Search for the cell housing the specified text and yield its [X, Y] center coordinate. 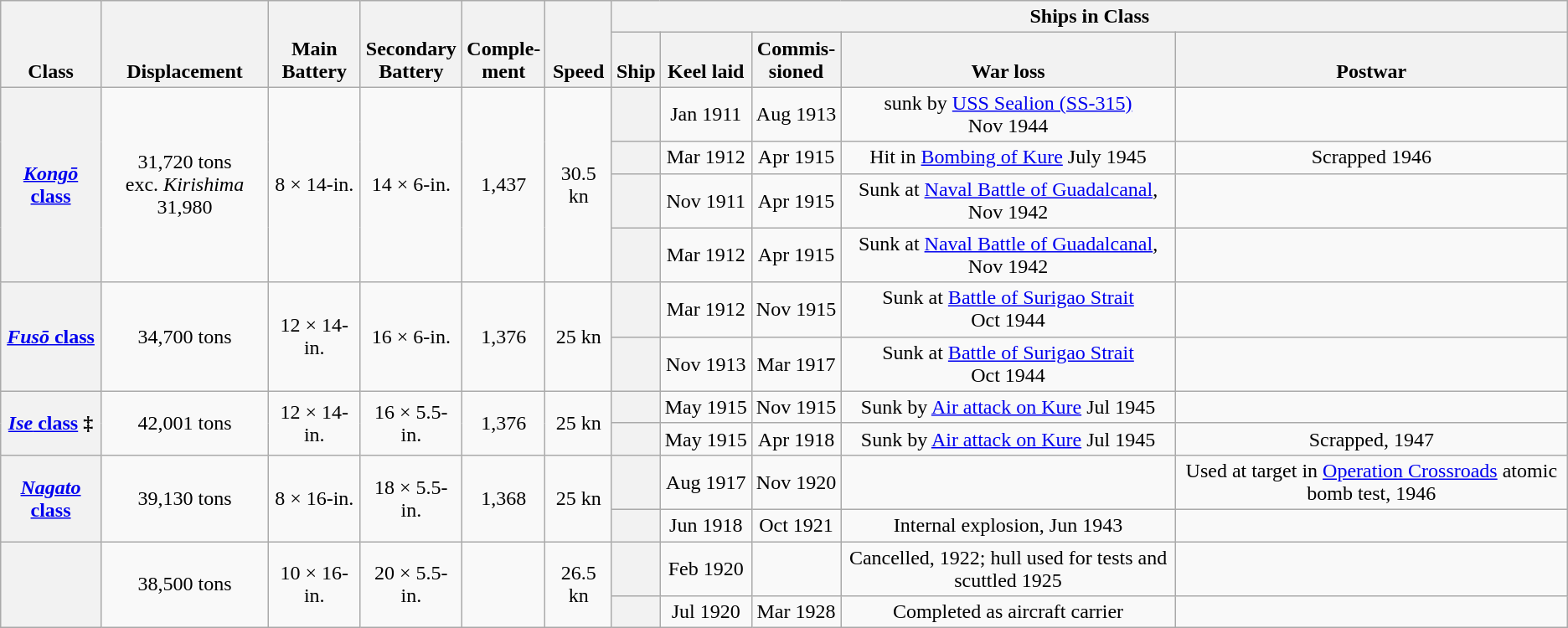
42,001 tons [184, 423]
Oct 1921 [796, 525]
8 × 16-in. [315, 497]
Comple-ment [504, 44]
Nov 1913 [705, 363]
Ise class ‡ [51, 423]
Hit in Bombing of Kure July 1945 [1008, 157]
Cancelled, 1922; hull used for tests and scuttled 1925 [1008, 568]
Scrapped 1946 [1371, 157]
MainBattery [315, 44]
Internal explosion, Jun 1943 [1008, 525]
Scrapped, 1947 [1371, 439]
16 × 6-in. [411, 337]
Completed as aircraft carrier [1008, 612]
Aug 1913 [796, 114]
Ships in Class [1089, 17]
SecondaryBattery [411, 44]
38,500 tons [184, 584]
Apr 1918 [796, 439]
sunk by USS Sealion (SS-315) Nov 1944 [1008, 114]
Feb 1920 [705, 568]
Nagato class [51, 497]
14 × 6-in. [411, 184]
16 × 5.5-in. [411, 423]
Kongō class [51, 184]
Displacement [184, 44]
Used at target in Operation Crossroads atomic bomb test, 1946 [1371, 482]
Nov 1911 [705, 201]
Ship [636, 60]
20 × 5.5-in. [411, 584]
34,700 tons [184, 337]
Aug 1917 [705, 482]
1,437 [504, 184]
Mar 1917 [796, 363]
1,368 [504, 497]
10 × 16-in. [315, 584]
39,130 tons [184, 497]
Mar 1928 [796, 612]
Jun 1918 [705, 525]
Commis-sioned [796, 60]
Class [51, 44]
War loss [1008, 60]
Fusō class [51, 337]
Postwar [1371, 60]
18 × 5.5-in. [411, 497]
Jan 1911 [705, 114]
30.5 kn [579, 184]
Nov 1920 [796, 482]
26.5 kn [579, 584]
31,720 tonsexc. Kirishima 31,980 [184, 184]
Keel laid [705, 60]
8 × 14-in. [315, 184]
Jul 1920 [705, 612]
Speed [579, 44]
